Find where the given text appears and provide that cell's center as [X, Y] coordinate. 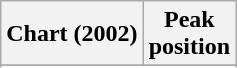
Chart (2002) [72, 34]
Peakposition [189, 34]
